Find where the given text appears and provide that cell's center as [X, Y] coordinate. 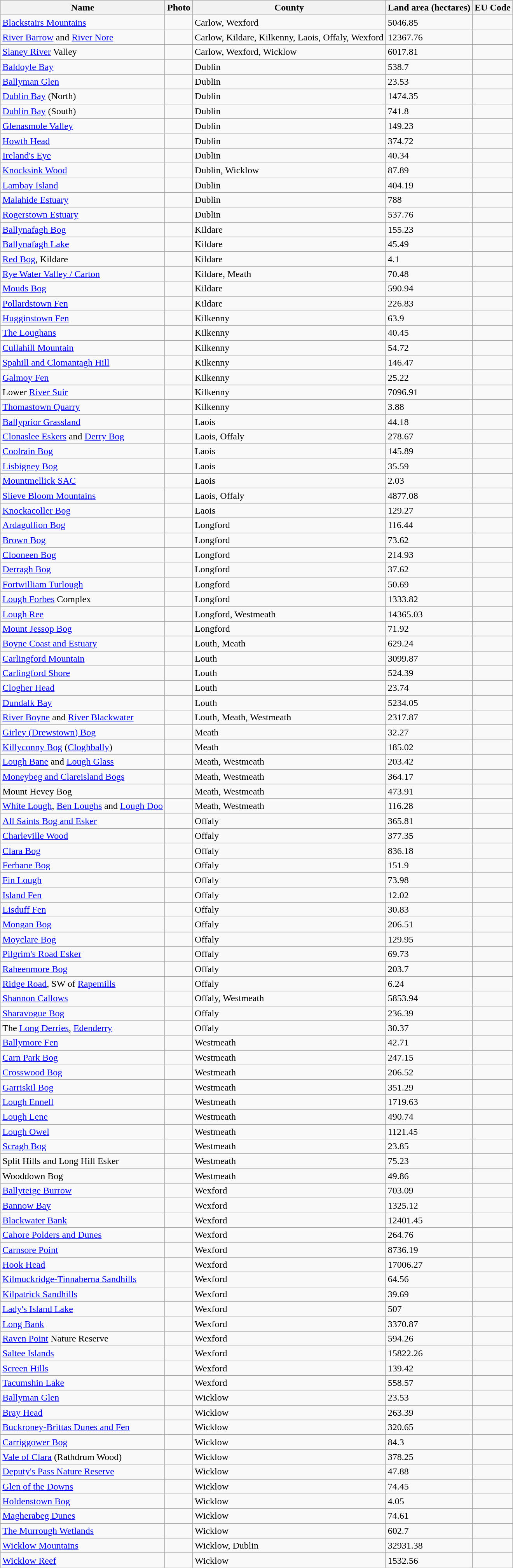
63.9 [429, 318]
Slaney River Valley [83, 52]
5234.05 [429, 703]
12.02 [429, 895]
Baldoyle Bay [83, 67]
25.22 [429, 377]
Kilmuckridge-Tinnaberna Sandhills [83, 1279]
Island Fen [83, 895]
Kildare, Meath [289, 274]
3370.87 [429, 1324]
71.92 [429, 629]
836.18 [429, 850]
Kilpatrick Sandhills [83, 1294]
Mountmellick SAC [83, 481]
32931.38 [429, 1545]
Ballynafagh Lake [83, 244]
Louth, Meath [289, 643]
Carn Park Bog [83, 1058]
629.24 [429, 643]
Ridge Road, SW of Rapemills [83, 984]
The Loughans [83, 333]
50.69 [429, 584]
Tacumshin Lake [83, 1383]
Shannon Callows [83, 998]
69.73 [429, 954]
377.35 [429, 836]
17006.27 [429, 1265]
Scragh Bog [83, 1146]
Carlow, Wexford [289, 23]
2317.87 [429, 718]
Buckroney-Brittas Dunes and Fen [83, 1427]
Raven Point Nature Reserve [83, 1338]
524.39 [429, 673]
473.91 [429, 791]
42.71 [429, 1043]
Moyclare Bog [83, 939]
Lisbigney Bog [83, 466]
Lough Ree [83, 614]
Derragh Bog [83, 570]
116.28 [429, 806]
Longford, Westmeath [289, 614]
214.93 [429, 555]
Long Bank [83, 1324]
185.02 [429, 747]
Mount Jessop Bog [83, 629]
Knockacoller Bog [83, 510]
All Saints Bog and Esker [83, 821]
278.67 [429, 437]
Girley (Drewstown) Bog [83, 732]
47.88 [429, 1472]
146.47 [429, 362]
Killyconny Bog (Cloghbally) [83, 747]
Mongan Bog [83, 925]
8736.19 [429, 1250]
Coolrain Bog [83, 451]
351.29 [429, 1087]
Clooneen Bog [83, 555]
537.76 [429, 215]
Ballynafagh Bog [83, 230]
14365.03 [429, 614]
River Barrow and River Nore [83, 37]
Ballymore Fen [83, 1043]
Land area (hectares) [429, 8]
1474.35 [429, 96]
Wicklow Reef [83, 1560]
Hook Head [83, 1265]
594.26 [429, 1338]
404.19 [429, 185]
32.27 [429, 732]
35.59 [429, 466]
Vale of Clara (Rathdrum Wood) [83, 1457]
54.72 [429, 348]
365.81 [429, 821]
129.95 [429, 939]
226.83 [429, 303]
70.48 [429, 274]
Carlow, Wexford, Wicklow [289, 52]
Carnsore Point [83, 1250]
1333.82 [429, 599]
Ferbane Bog [83, 865]
1325.12 [429, 1206]
EU Code [493, 8]
Crosswood Bog [83, 1072]
155.23 [429, 230]
320.65 [429, 1427]
Dublin Bay (North) [83, 96]
Dublin Bay (South) [83, 111]
Lough Ennell [83, 1102]
Charleville Wood [83, 836]
45.49 [429, 244]
5046.85 [429, 23]
Name [83, 8]
The Murrough Wetlands [83, 1531]
39.69 [429, 1294]
Wicklow Mountains [83, 1545]
Ballyprior Grassland [83, 422]
Glen of the Downs [83, 1486]
507 [429, 1309]
Howth Head [83, 141]
84.3 [429, 1442]
Mount Hevey Bog [83, 791]
Lower River Suir [83, 392]
538.7 [429, 67]
703.09 [429, 1191]
129.27 [429, 510]
Dublin, Wicklow [289, 170]
37.62 [429, 570]
Offaly, Westmeath [289, 998]
Spahill and Clomantagh Hill [83, 362]
Saltee Islands [83, 1353]
Fortwilliam Turlough [83, 584]
74.45 [429, 1486]
Screen Hills [83, 1368]
Carlingford Shore [83, 673]
Wicklow, Dublin [289, 1545]
Hugginstown Fen [83, 318]
44.18 [429, 422]
Malahide Estuary [83, 200]
Red Bog, Kildare [83, 259]
1719.63 [429, 1102]
Clara Bog [83, 850]
558.57 [429, 1383]
River Boyne and River Blackwater [83, 718]
Brown Bog [83, 540]
Garriskil Bog [83, 1087]
73.62 [429, 540]
Split Hills and Long Hill Esker [83, 1161]
151.9 [429, 865]
Moneybeg and Clareisland Bogs [83, 777]
788 [429, 200]
Dundalk Bay [83, 703]
Lough Forbes Complex [83, 599]
73.98 [429, 880]
Mouds Bog [83, 289]
12401.45 [429, 1220]
6.24 [429, 984]
Rye Water Valley / Carton [83, 274]
40.45 [429, 333]
Ardagullion Bog [83, 525]
Cahore Polders and Dunes [83, 1235]
74.61 [429, 1516]
Carlingford Mountain [83, 659]
6017.81 [429, 52]
Thomastown Quarry [83, 407]
County [289, 8]
206.51 [429, 925]
23.74 [429, 688]
40.34 [429, 155]
Fin Lough [83, 880]
364.17 [429, 777]
374.72 [429, 141]
Galmoy Fen [83, 377]
Clonaslee Eskers and Derry Bog [83, 437]
145.89 [429, 451]
Slieve Bloom Mountains [83, 496]
5853.94 [429, 998]
602.7 [429, 1531]
Bray Head [83, 1413]
3099.87 [429, 659]
Ireland's Eye [83, 155]
1121.45 [429, 1132]
264.76 [429, 1235]
Raheenmore Bog [83, 969]
149.23 [429, 126]
378.25 [429, 1457]
4877.08 [429, 496]
30.37 [429, 1028]
490.74 [429, 1117]
Blackwater Bank [83, 1220]
Ballyteige Burrow [83, 1191]
Carriggower Bog [83, 1442]
203.7 [429, 969]
4.1 [429, 259]
Boyne Coast and Estuary [83, 643]
Rogerstown Estuary [83, 215]
87.89 [429, 170]
Lambay Island [83, 185]
116.44 [429, 525]
23.85 [429, 1146]
Lough Owel [83, 1132]
Holdenstown Bog [83, 1501]
Lady's Island Lake [83, 1309]
236.39 [429, 1013]
Cullahill Mountain [83, 348]
12367.76 [429, 37]
Wooddown Bog [83, 1176]
75.23 [429, 1161]
Lough Lene [83, 1117]
3.88 [429, 407]
263.39 [429, 1413]
1532.56 [429, 1560]
247.15 [429, 1058]
2.03 [429, 481]
139.42 [429, 1368]
Deputy's Pass Nature Reserve [83, 1472]
741.8 [429, 111]
Louth, Meath, Westmeath [289, 718]
Sharavogue Bog [83, 1013]
Glenasmole Valley [83, 126]
White Lough, Ben Loughs and Lough Doo [83, 806]
Pilgrim's Road Esker [83, 954]
Blackstairs Mountains [83, 23]
203.42 [429, 762]
Carlow, Kildare, Kilkenny, Laois, Offaly, Wexford [289, 37]
4.05 [429, 1501]
15822.26 [429, 1353]
Knocksink Wood [83, 170]
590.94 [429, 289]
Clogher Head [83, 688]
Photo [179, 8]
7096.91 [429, 392]
49.86 [429, 1176]
Bannow Bay [83, 1206]
Lough Bane and Lough Glass [83, 762]
Lisduff Fen [83, 910]
Magherabeg Dunes [83, 1516]
Pollardstown Fen [83, 303]
64.56 [429, 1279]
206.52 [429, 1072]
30.83 [429, 910]
The Long Derries, Edenderry [83, 1028]
